Return (x, y) of the center of cell containing provided text 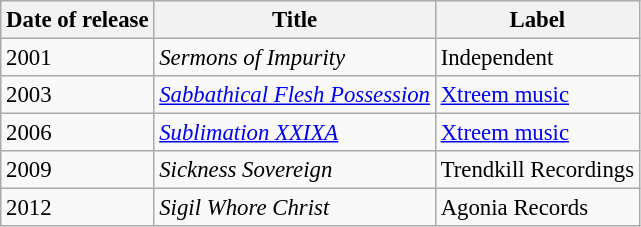
Sigil Whore Christ (294, 208)
2012 (78, 208)
Label (537, 20)
Sublimation XXIXA (294, 133)
Trendkill Recordings (537, 170)
Agonia Records (537, 208)
Sabbathical Flesh Possession (294, 95)
2006 (78, 133)
2009 (78, 170)
2003 (78, 95)
Date of release (78, 20)
Title (294, 20)
2001 (78, 58)
Sickness Sovereign (294, 170)
Sermons of Impurity (294, 58)
Independent (537, 58)
